From the cell containing the given text, extract its center point as [x, y] coordinate. 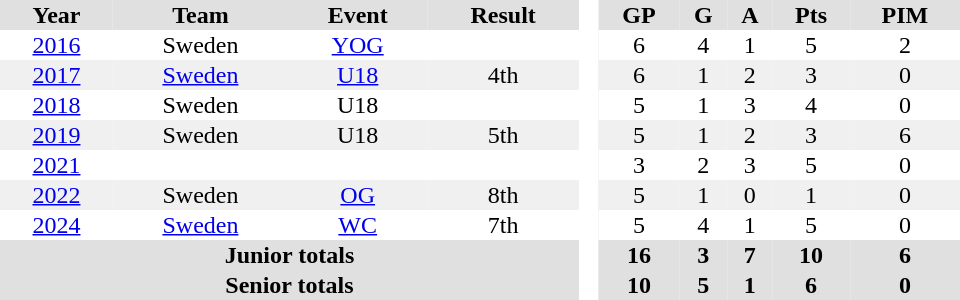
WC [358, 225]
8th [502, 195]
Year [56, 15]
Result [502, 15]
GP [639, 15]
2018 [56, 105]
Junior totals [290, 255]
7th [502, 225]
2017 [56, 75]
Pts [811, 15]
Team [200, 15]
Event [358, 15]
2022 [56, 195]
YOG [358, 45]
5th [502, 135]
2016 [56, 45]
2019 [56, 135]
2021 [56, 165]
Senior totals [290, 285]
16 [639, 255]
2024 [56, 225]
A [750, 15]
7 [750, 255]
OG [358, 195]
4th [502, 75]
G [703, 15]
PIM [905, 15]
